Output the (X, Y) coordinate of the center of the cell containing the given text.  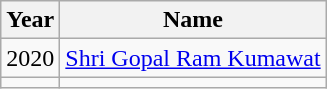
2020 (30, 58)
Name (193, 20)
Year (30, 20)
Shri Gopal Ram Kumawat (193, 58)
